Pinpoint the cell where the given text exists, returning its (X, Y) midpoint coordinate. 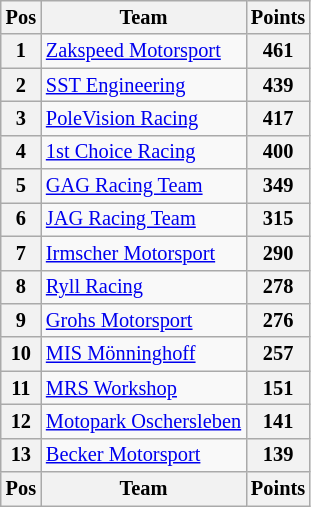
GAG Racing Team (144, 186)
PoleVision Racing (144, 118)
151 (278, 388)
276 (278, 320)
278 (278, 287)
JAG Racing Team (144, 219)
MIS Mönninghoff (144, 354)
1 (21, 51)
13 (21, 455)
3 (21, 118)
139 (278, 455)
Zakspeed Motorsport (144, 51)
257 (278, 354)
Grohs Motorsport (144, 320)
2 (21, 85)
349 (278, 186)
MRS Workshop (144, 388)
Motopark Oschersleben (144, 421)
12 (21, 421)
4 (21, 152)
141 (278, 421)
461 (278, 51)
400 (278, 152)
8 (21, 287)
9 (21, 320)
315 (278, 219)
5 (21, 186)
439 (278, 85)
1st Choice Racing (144, 152)
Becker Motorsport (144, 455)
SST Engineering (144, 85)
417 (278, 118)
Ryll Racing (144, 287)
10 (21, 354)
Irmscher Motorsport (144, 253)
6 (21, 219)
11 (21, 388)
290 (278, 253)
7 (21, 253)
